Pinpoint the cell where the given text exists, returning its (X, Y) midpoint coordinate. 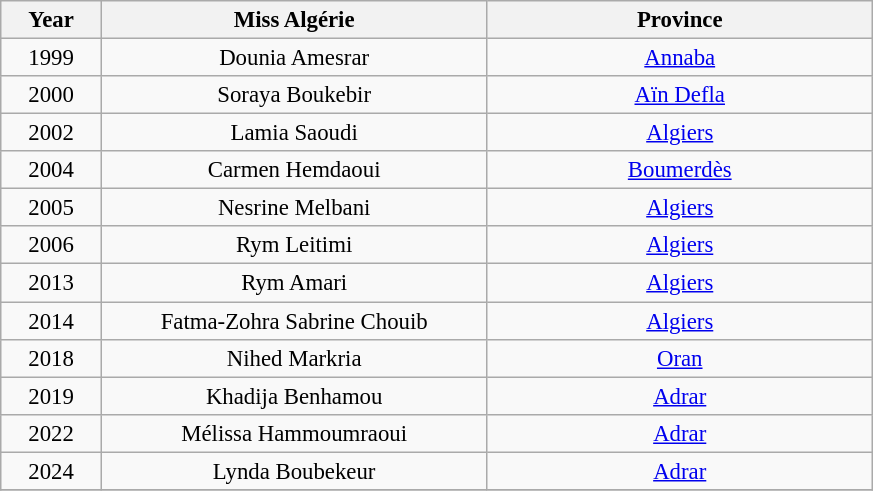
Soraya Boukebir (294, 95)
Oran (680, 358)
Lynda Boubekeur (294, 471)
Mélissa Hammoumraoui (294, 433)
Fatma-Zohra Sabrine Chouib (294, 321)
Year (52, 20)
2019 (52, 396)
Aïn Defla (680, 95)
Annaba (680, 58)
Lamia Saoudi (294, 133)
Nesrine Melbani (294, 208)
Rym Leitimi (294, 245)
2004 (52, 170)
1999 (52, 58)
2024 (52, 471)
Nihed Markria (294, 358)
Rym Amari (294, 283)
2014 (52, 321)
Khadija Benhamou (294, 396)
2005 (52, 208)
Province (680, 20)
Carmen Hemdaoui (294, 170)
2013 (52, 283)
2022 (52, 433)
2006 (52, 245)
2000 (52, 95)
Miss Algérie (294, 20)
2002 (52, 133)
2018 (52, 358)
Dounia Amesrar (294, 58)
Boumerdès (680, 170)
